Identify which cell holds the provided text, then report its (X, Y) central coordinate. 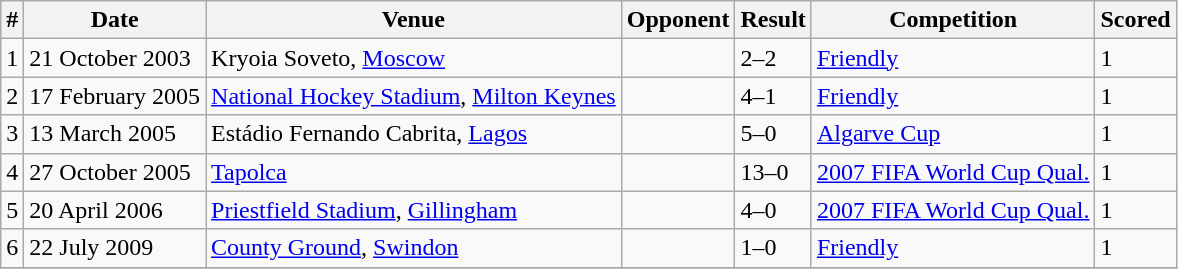
# (12, 20)
Opponent (678, 20)
Scored (1136, 20)
17 February 2005 (115, 96)
22 July 2009 (115, 248)
4–0 (773, 210)
1–0 (773, 248)
3 (12, 134)
27 October 2005 (115, 172)
Estádio Fernando Cabrita, Lagos (414, 134)
County Ground, Swindon (414, 248)
Venue (414, 20)
Tapolca (414, 172)
4–1 (773, 96)
21 October 2003 (115, 58)
National Hockey Stadium, Milton Keynes (414, 96)
2 (12, 96)
13–0 (773, 172)
Kryoia Soveto, Moscow (414, 58)
20 April 2006 (115, 210)
Result (773, 20)
6 (12, 248)
Date (115, 20)
4 (12, 172)
Priestfield Stadium, Gillingham (414, 210)
Competition (953, 20)
13 March 2005 (115, 134)
Algarve Cup (953, 134)
2–2 (773, 58)
5 (12, 210)
5–0 (773, 134)
